Locate the cell with the specified text and output its (X, Y) center coordinate. 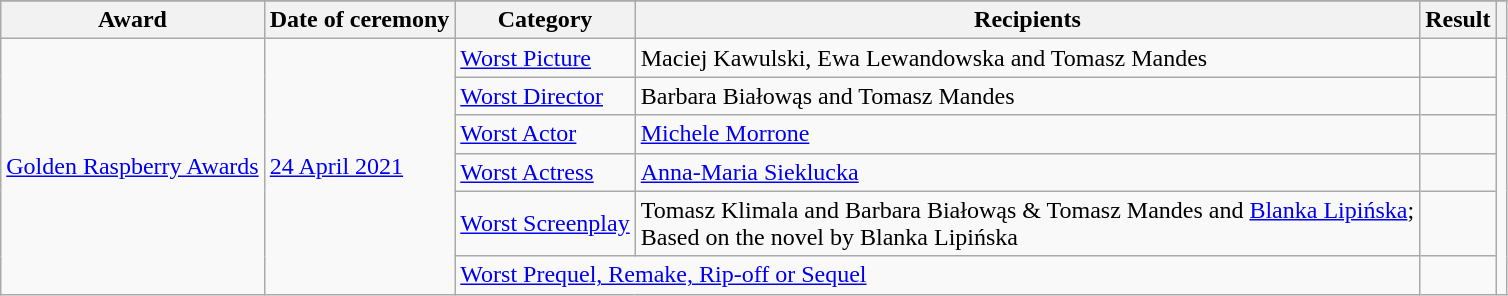
Worst Prequel, Remake, Rip-off or Sequel (938, 275)
Worst Picture (545, 58)
Worst Screenplay (545, 224)
Tomasz Klimala and Barbara Białowąs & Tomasz Mandes and Blanka Lipińska; Based on the novel by Blanka Lipińska (1027, 224)
Worst Director (545, 96)
Maciej Kawulski, Ewa Lewandowska and Tomasz Mandes (1027, 58)
24 April 2021 (360, 166)
Anna-Maria Sieklucka (1027, 172)
Michele Morrone (1027, 134)
Category (545, 20)
Award (132, 20)
Date of ceremony (360, 20)
Recipients (1027, 20)
Golden Raspberry Awards (132, 166)
Barbara Białowąs and Tomasz Mandes (1027, 96)
Worst Actress (545, 172)
Result (1458, 20)
Worst Actor (545, 134)
